Pinpoint the cell where the given text exists, returning its [X, Y] midpoint coordinate. 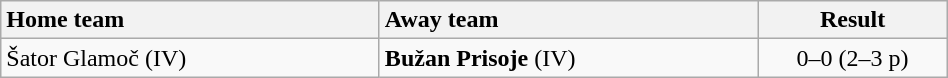
Bužan Prisoje (IV) [568, 58]
Away team [568, 20]
Šator Glamoč (IV) [190, 58]
Home team [190, 20]
Result [852, 20]
0–0 (2–3 p) [852, 58]
